Identify which cell holds the provided text, then report its [X, Y] central coordinate. 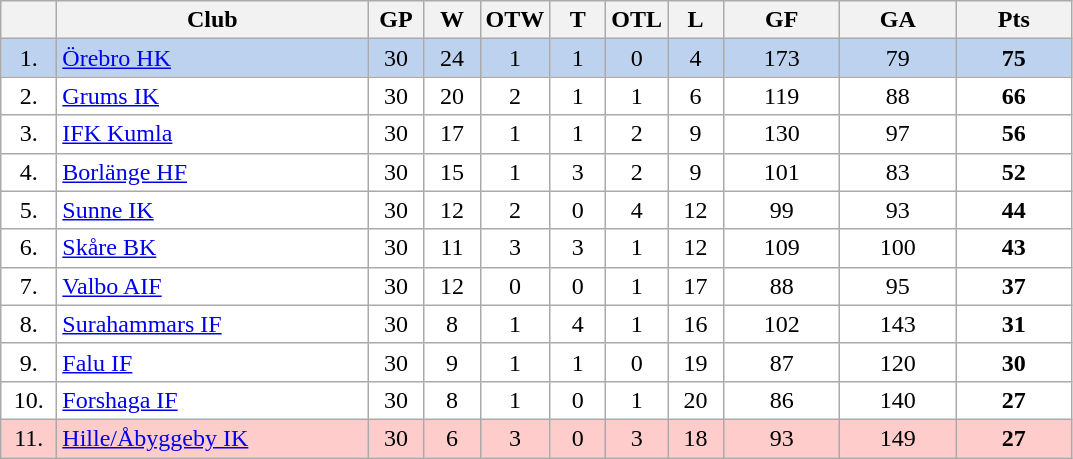
120 [898, 362]
86 [782, 400]
OTL [637, 20]
149 [898, 438]
OTW [515, 20]
Surahammars IF [212, 324]
83 [898, 172]
24 [452, 58]
5. [29, 210]
6. [29, 248]
8. [29, 324]
15 [452, 172]
GF [782, 20]
4. [29, 172]
7. [29, 286]
95 [898, 286]
19 [696, 362]
Örebro HK [212, 58]
Borlänge HF [212, 172]
79 [898, 58]
18 [696, 438]
11. [29, 438]
Sunne IK [212, 210]
87 [782, 362]
100 [898, 248]
Forshaga IF [212, 400]
43 [1014, 248]
T [578, 20]
2. [29, 96]
3. [29, 134]
31 [1014, 324]
Grums IK [212, 96]
97 [898, 134]
173 [782, 58]
102 [782, 324]
1. [29, 58]
56 [1014, 134]
Club [212, 20]
Valbo AIF [212, 286]
101 [782, 172]
GP [396, 20]
W [452, 20]
L [696, 20]
75 [1014, 58]
66 [1014, 96]
16 [696, 324]
Falu IF [212, 362]
11 [452, 248]
143 [898, 324]
140 [898, 400]
130 [782, 134]
37 [1014, 286]
44 [1014, 210]
Hille/Åbyggeby IK [212, 438]
Pts [1014, 20]
GA [898, 20]
9. [29, 362]
IFK Kumla [212, 134]
Skåre BK [212, 248]
10. [29, 400]
52 [1014, 172]
119 [782, 96]
109 [782, 248]
99 [782, 210]
